Pinpoint the cell where the given text exists, returning its (x, y) midpoint coordinate. 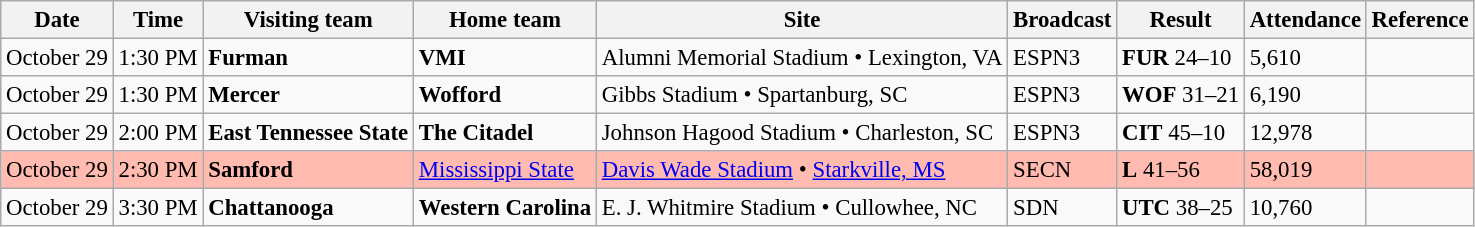
Alumni Memorial Stadium • Lexington, VA (802, 58)
Reference (1420, 20)
Samford (308, 170)
3:30 PM (158, 208)
2:00 PM (158, 133)
L 41–56 (1181, 170)
VMI (506, 58)
Chattanooga (308, 208)
12,978 (1305, 133)
6,190 (1305, 95)
2:30 PM (158, 170)
Davis Wade Stadium • Starkville, MS (802, 170)
Time (158, 20)
Mercer (308, 95)
Johnson Hagood Stadium • Charleston, SC (802, 133)
10,760 (1305, 208)
58,019 (1305, 170)
E. J. Whitmire Stadium • Cullowhee, NC (802, 208)
Date (57, 20)
SECN (1062, 170)
FUR 24–10 (1181, 58)
SDN (1062, 208)
Home team (506, 20)
Attendance (1305, 20)
Mississippi State (506, 170)
CIT 45–10 (1181, 133)
The Citadel (506, 133)
Broadcast (1062, 20)
5,610 (1305, 58)
Western Carolina (506, 208)
Furman (308, 58)
UTC 38–25 (1181, 208)
Site (802, 20)
East Tennessee State (308, 133)
WOF 31–21 (1181, 95)
Visiting team (308, 20)
Gibbs Stadium • Spartanburg, SC (802, 95)
Result (1181, 20)
Wofford (506, 95)
